Return (x, y) of the center of cell containing provided text 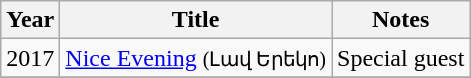
Notes (401, 20)
Special guest (401, 58)
Title (196, 20)
Nice Evening (Լավ Երեկո) (196, 58)
2017 (30, 58)
Year (30, 20)
